For the text-containing cell, return its midpoint in (X, Y) coordinate format. 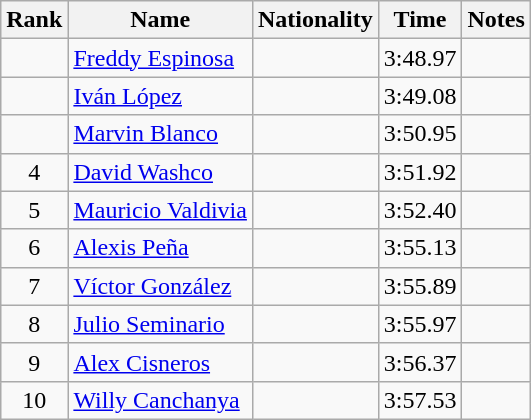
David Washco (160, 172)
4 (34, 172)
3:49.08 (420, 96)
3:57.53 (420, 400)
Julio Seminario (160, 324)
3:55.13 (420, 248)
3:55.89 (420, 286)
Iván López (160, 96)
3:48.97 (420, 58)
Name (160, 20)
Rank (34, 20)
5 (34, 210)
3:55.97 (420, 324)
9 (34, 362)
10 (34, 400)
Alexis Peña (160, 248)
3:56.37 (420, 362)
Marvin Blanco (160, 134)
6 (34, 248)
Mauricio Valdivia (160, 210)
Freddy Espinosa (160, 58)
Notes (496, 20)
Alex Cisneros (160, 362)
3:50.95 (420, 134)
7 (34, 286)
Willy Canchanya (160, 400)
8 (34, 324)
Víctor González (160, 286)
3:52.40 (420, 210)
3:51.92 (420, 172)
Nationality (315, 20)
Time (420, 20)
